Return the [x, y] coordinate for the center point of the cell that contains the specified text.  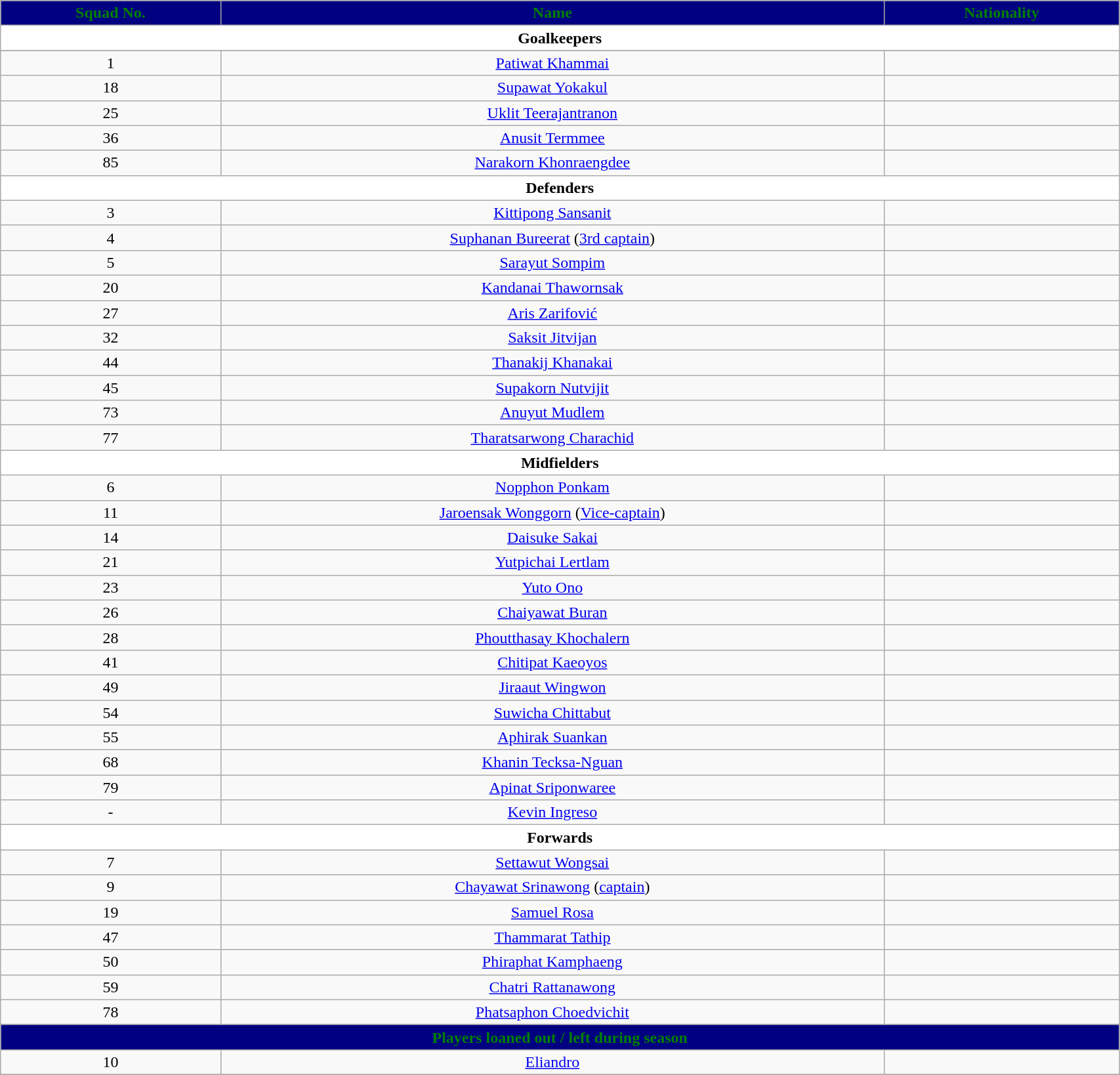
78 [110, 1012]
36 [110, 138]
41 [110, 662]
14 [110, 537]
49 [110, 687]
Chatri Rattanawong [552, 987]
25 [110, 113]
Players loaned out / left during season [560, 1037]
26 [110, 612]
Jaroensak Wonggorn (Vice-captain) [552, 513]
Saksit Jitvijan [552, 338]
Supakorn Nutvijit [552, 388]
68 [110, 763]
Apinat Sriponwaree [552, 788]
9 [110, 887]
Nopphon Ponkam [552, 488]
27 [110, 313]
Chayawat Srinawong (captain) [552, 887]
Forwards [560, 837]
Yutpichai Lertlam [552, 562]
50 [110, 962]
32 [110, 338]
Supawat Yokakul [552, 88]
Sarayut Sompim [552, 263]
Daisuke Sakai [552, 537]
Aris Zarifović [552, 313]
Goalkeepers [560, 38]
11 [110, 513]
18 [110, 88]
23 [110, 587]
Narakorn Khonraengdee [552, 163]
Kandanai Thawornsak [552, 287]
79 [110, 788]
Suphanan Bureerat (3rd captain) [552, 238]
Anuyut Mudlem [552, 413]
Chitipat Kaeoyos [552, 662]
45 [110, 388]
10 [110, 1062]
Suwicha Chittabut [552, 712]
Nationality [1001, 13]
3 [110, 213]
Khanin Tecksa-Nguan [552, 763]
77 [110, 438]
Chaiyawat Buran [552, 612]
Phoutthasay Khochalern [552, 637]
59 [110, 987]
54 [110, 712]
Yuto Ono [552, 587]
- [110, 812]
Jiraaut Wingwon [552, 687]
Patiwat Khammai [552, 63]
Anusit Termmee [552, 138]
19 [110, 912]
21 [110, 562]
Settawut Wongsai [552, 862]
Kevin Ingreso [552, 812]
Defenders [560, 188]
Phatsaphon Choedvichit [552, 1012]
85 [110, 163]
5 [110, 263]
Squad No. [110, 13]
Uklit Teerajantranon [552, 113]
44 [110, 363]
20 [110, 287]
4 [110, 238]
47 [110, 937]
Samuel Rosa [552, 912]
Tharatsarwong Charachid [552, 438]
73 [110, 413]
7 [110, 862]
Kittipong Sansanit [552, 213]
55 [110, 738]
Eliandro [552, 1062]
Midfielders [560, 463]
1 [110, 63]
Aphirak Suankan [552, 738]
Phiraphat Kamphaeng [552, 962]
Name [552, 13]
Thammarat Tathip [552, 937]
6 [110, 488]
Thanakij Khanakai [552, 363]
28 [110, 637]
